Scan for the cell matching the given text and deliver its [x, y] coordinate at center. 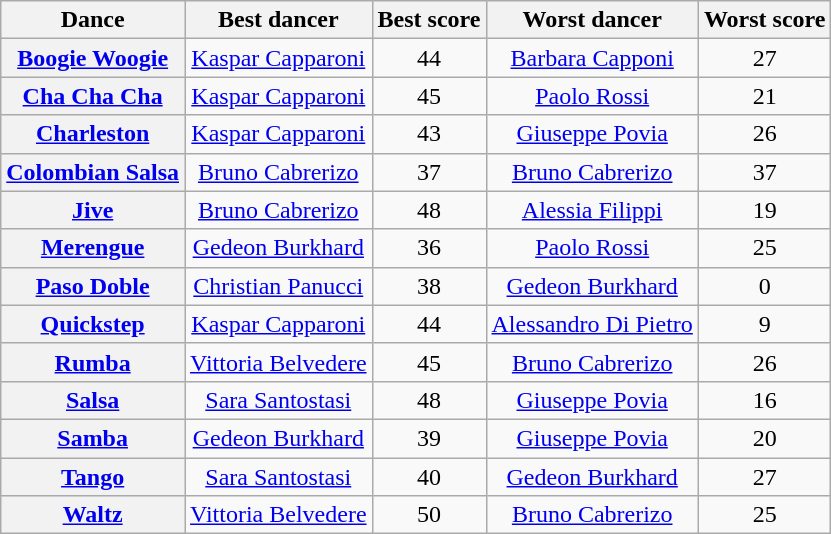
Rumba [93, 362]
Tango [93, 477]
39 [429, 438]
16 [764, 400]
Merengue [93, 248]
Paso Doble [93, 286]
Samba [93, 438]
9 [764, 324]
20 [764, 438]
Worst score [764, 20]
Boogie Woogie [93, 58]
Christian Panucci [279, 286]
21 [764, 96]
40 [429, 477]
38 [429, 286]
Cha Cha Cha [93, 96]
Alessandro Di Pietro [592, 324]
Dance [93, 20]
Charleston [93, 134]
Jive [93, 210]
Colombian Salsa [93, 172]
50 [429, 515]
43 [429, 134]
Barbara Capponi [592, 58]
Worst dancer [592, 20]
Waltz [93, 515]
Alessia Filippi [592, 210]
0 [764, 286]
Quickstep [93, 324]
Best score [429, 20]
36 [429, 248]
Salsa [93, 400]
Best dancer [279, 20]
19 [764, 210]
